Scan for the cell matching the given text and deliver its (x, y) coordinate at center. 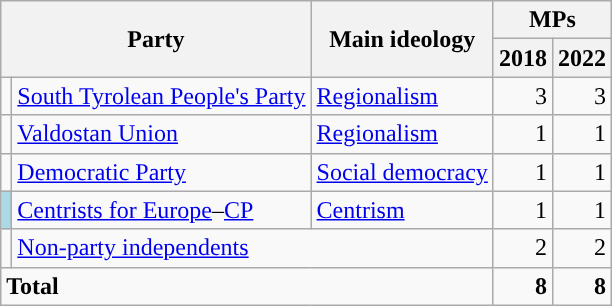
South Tyrolean People's Party (162, 96)
2018 (522, 58)
Total (248, 286)
Main ideology (402, 39)
Centrists for Europe–CP (162, 210)
Centrism (402, 210)
Party (156, 39)
2022 (582, 58)
Democratic Party (162, 172)
Social democracy (402, 172)
Non-party independents (253, 248)
MPs (552, 20)
Valdostan Union (162, 134)
